For the text-containing cell, return its midpoint in [x, y] coordinate format. 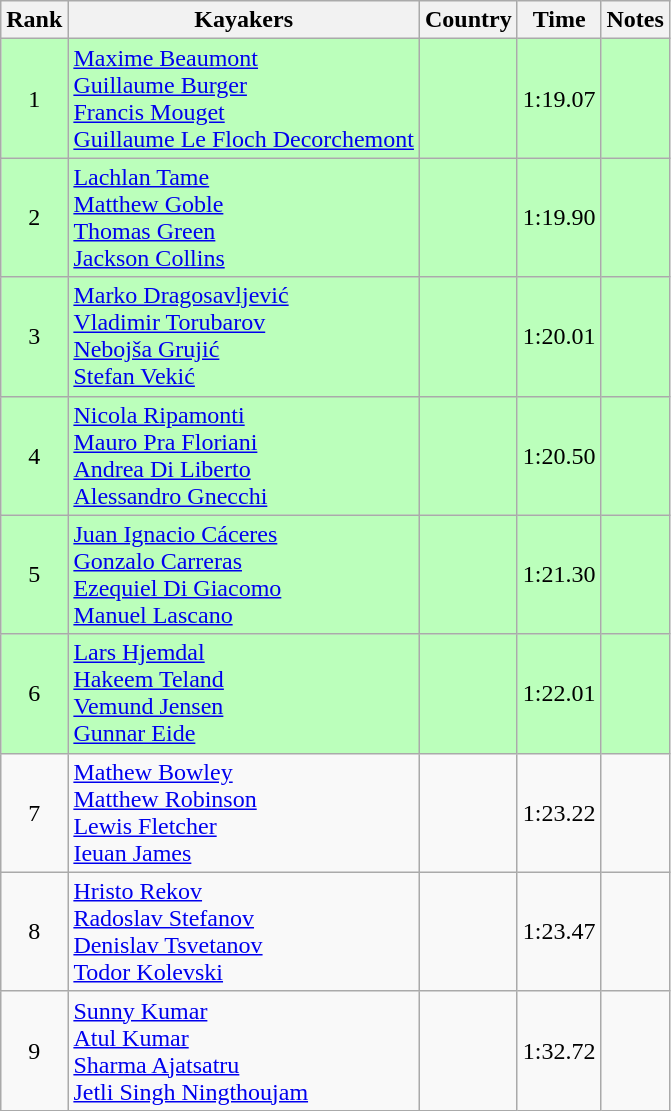
9 [34, 1050]
3 [34, 336]
Sunny KumarAtul KumarSharma AjatsatruJetli Singh Ningthoujam [244, 1050]
Rank [34, 20]
Nicola RipamontiMauro Pra FlorianiAndrea Di LibertoAlessandro Gnecchi [244, 456]
Juan Ignacio CáceresGonzalo CarrerasEzequiel Di GiacomoManuel Lascano [244, 574]
7 [34, 812]
Notes [635, 20]
Kayakers [244, 20]
Time [559, 20]
8 [34, 932]
1:22.01 [559, 694]
5 [34, 574]
Lars HjemdalHakeem TelandVemund JensenGunnar Eide [244, 694]
1:20.50 [559, 456]
1:23.22 [559, 812]
1:21.30 [559, 574]
1 [34, 98]
Hristo RekovRadoslav StefanovDenislav TsvetanovTodor Kolevski [244, 932]
1:20.01 [559, 336]
4 [34, 456]
1:19.07 [559, 98]
Country [468, 20]
Maxime BeaumontGuillaume BurgerFrancis MougetGuillaume Le Floch Decorchemont [244, 98]
Marko DragosavljevićVladimir TorubarovNebojša GrujićStefan Vekić [244, 336]
1:19.90 [559, 218]
1:23.47 [559, 932]
6 [34, 694]
2 [34, 218]
Mathew BowleyMatthew RobinsonLewis FletcherIeuan James [244, 812]
Lachlan TameMatthew GobleThomas GreenJackson Collins [244, 218]
1:32.72 [559, 1050]
